Capture the cell that displays the provided text and extract its [X, Y] central coordinate. 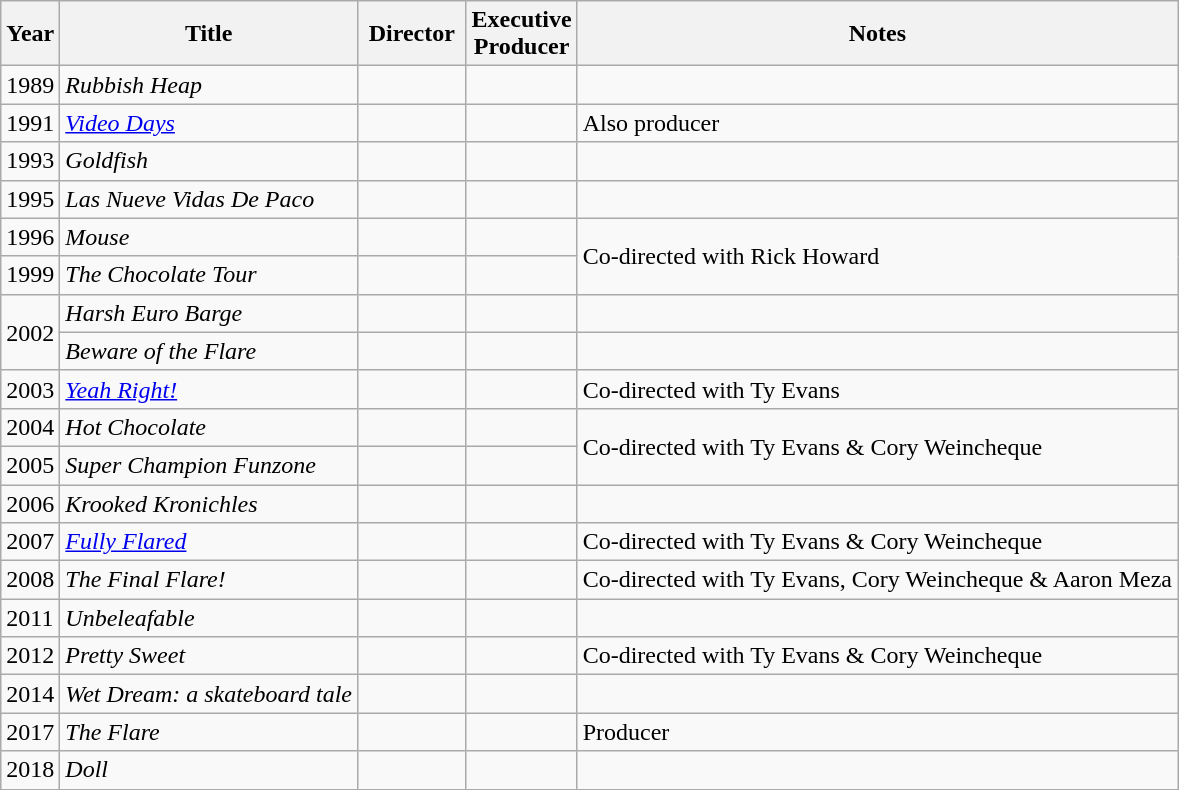
Krooked Kronichles [209, 503]
ExecutiveProducer [522, 34]
2012 [30, 656]
Goldfish [209, 161]
1995 [30, 199]
Notes [877, 34]
Year [30, 34]
Title [209, 34]
2017 [30, 732]
Fully Flared [209, 542]
2006 [30, 503]
2008 [30, 580]
Wet Dream: a skateboard tale [209, 694]
The Chocolate Tour [209, 275]
The Final Flare! [209, 580]
1989 [30, 85]
The Flare [209, 732]
2007 [30, 542]
1993 [30, 161]
Yeah Right! [209, 389]
Co-directed with Rick Howard [877, 256]
Mouse [209, 237]
Beware of the Flare [209, 351]
Rubbish Heap [209, 85]
1999 [30, 275]
2014 [30, 694]
2003 [30, 389]
Co-directed with Ty Evans [877, 389]
Unbeleafable [209, 618]
Director [412, 34]
Video Days [209, 123]
2018 [30, 770]
2005 [30, 465]
2004 [30, 427]
Pretty Sweet [209, 656]
Also producer [877, 123]
1991 [30, 123]
Producer [877, 732]
2011 [30, 618]
2002 [30, 332]
1996 [30, 237]
Las Nueve Vidas De Paco [209, 199]
Super Champion Funzone [209, 465]
Hot Chocolate [209, 427]
Harsh Euro Barge [209, 313]
Co-directed with Ty Evans, Cory Weincheque & Aaron Meza [877, 580]
Doll [209, 770]
